Output the [x, y] coordinate of the center of the cell containing the given text.  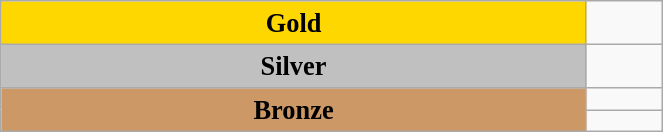
Gold [294, 22]
Silver [294, 66]
Bronze [294, 109]
